Find where the given text appears and provide that cell's center as [x, y] coordinate. 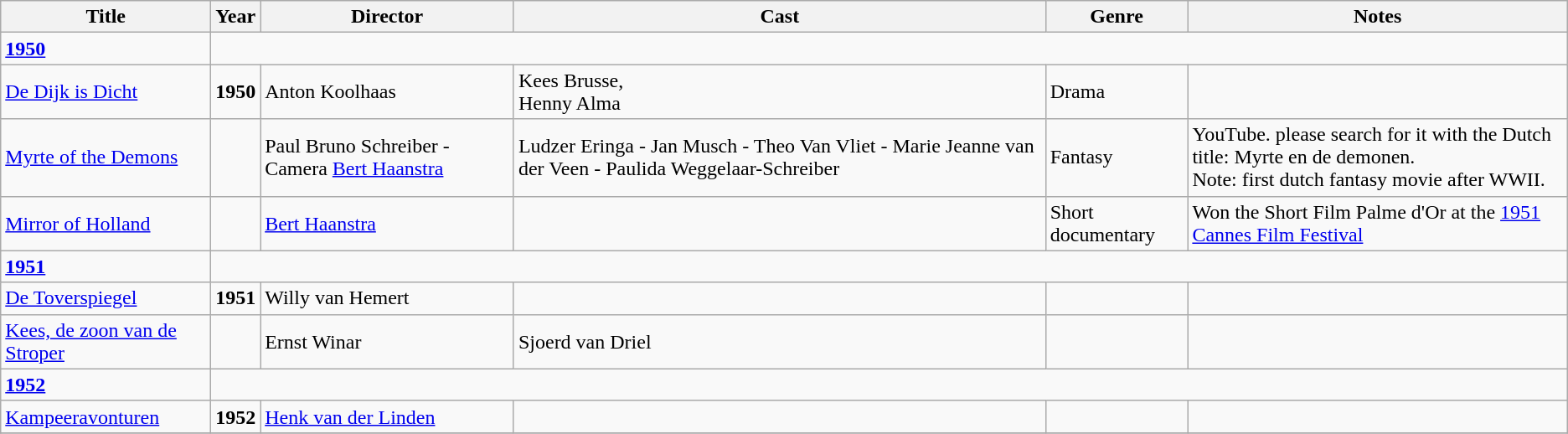
Willy van Hemert [387, 298]
Sjoerd van Driel [779, 342]
YouTube. please search for it with the Dutch title: Myrte en de demonen.Note: first dutch fantasy movie after WWII. [1377, 158]
Myrte of the Demons [106, 158]
Won the Short Film Palme d'Or at the 1951 Cannes Film Festival [1377, 223]
Mirror of Holland [106, 223]
Kampeeravonturen [106, 416]
Director [387, 17]
Bert Haanstra [387, 223]
Drama [1117, 92]
Kees, de zoon van de Stroper [106, 342]
Title [106, 17]
Paul Bruno Schreiber - Camera Bert Haanstra [387, 158]
Kees Brusse,Henny Alma [779, 92]
Anton Koolhaas [387, 92]
Notes [1377, 17]
Genre [1117, 17]
De Dijk is Dicht [106, 92]
Ludzer Eringa - Jan Musch - Theo Van Vliet - Marie Jeanne van der Veen - Paulida Weggelaar-Schreiber [779, 158]
Year [236, 17]
Cast [779, 17]
Ernst Winar [387, 342]
Fantasy [1117, 158]
Henk van der Linden [387, 416]
De Toverspiegel [106, 298]
Short documentary [1117, 223]
